Identify which cell holds the provided text, then report its [x, y] central coordinate. 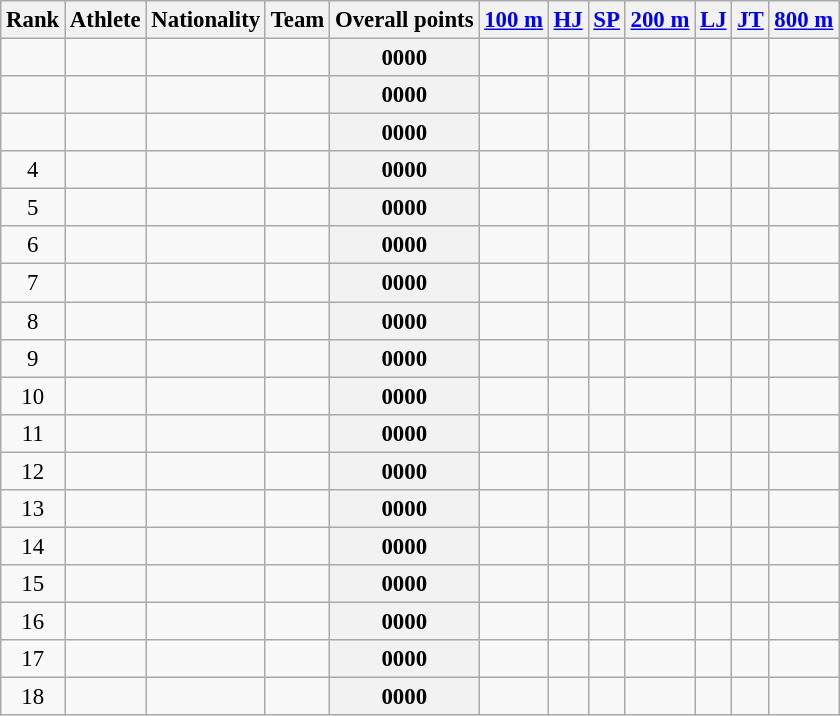
13 [33, 509]
7 [33, 283]
15 [33, 584]
HJ [568, 20]
LJ [714, 20]
4 [33, 170]
SP [606, 20]
800 m [804, 20]
12 [33, 471]
16 [33, 621]
14 [33, 546]
6 [33, 245]
200 m [660, 20]
18 [33, 697]
8 [33, 321]
Nationality [206, 20]
100 m [514, 20]
17 [33, 659]
11 [33, 433]
5 [33, 208]
Athlete [106, 20]
10 [33, 396]
Team [297, 20]
9 [33, 358]
Overall points [404, 20]
JT [750, 20]
Rank [33, 20]
